Capture the cell that displays the provided text and extract its (x, y) central coordinate. 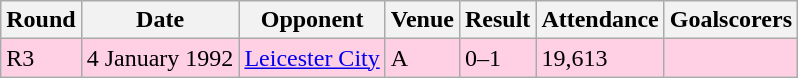
A (422, 58)
Round (41, 20)
Leicester City (312, 58)
Attendance (600, 20)
Venue (422, 20)
Opponent (312, 20)
19,613 (600, 58)
Result (497, 20)
4 January 1992 (160, 58)
R3 (41, 58)
0–1 (497, 58)
Date (160, 20)
Goalscorers (730, 20)
